Determine the [X, Y] coordinate at the center of the cell enclosing the given text.  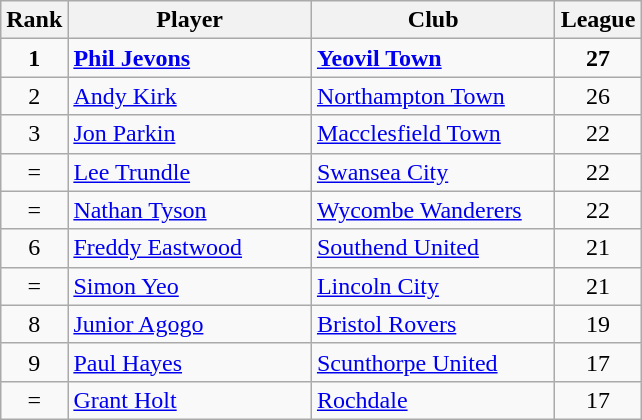
26 [598, 96]
Swansea City [433, 172]
Jon Parkin [190, 134]
Wycombe Wanderers [433, 210]
Club [433, 20]
1 [34, 58]
Nathan Tyson [190, 210]
Player [190, 20]
27 [598, 58]
Andy Kirk [190, 96]
19 [598, 324]
9 [34, 362]
Paul Hayes [190, 362]
2 [34, 96]
Phil Jevons [190, 58]
8 [34, 324]
Yeovil Town [433, 58]
Lincoln City [433, 286]
Northampton Town [433, 96]
League [598, 20]
3 [34, 134]
Junior Agogo [190, 324]
Southend United [433, 248]
Macclesfield Town [433, 134]
Rochdale [433, 400]
Freddy Eastwood [190, 248]
Bristol Rovers [433, 324]
6 [34, 248]
Rank [34, 20]
Scunthorpe United [433, 362]
Lee Trundle [190, 172]
Simon Yeo [190, 286]
Grant Holt [190, 400]
